Output the (X, Y) coordinate of the center of the cell containing the given text.  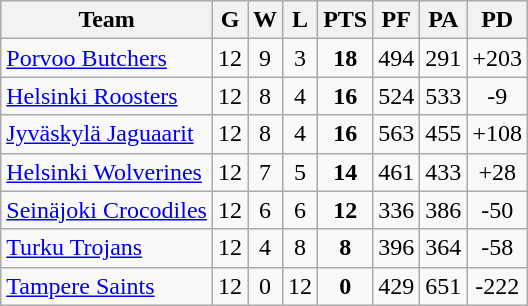
Tampere Saints (107, 286)
Jyväskylä Jaguaarit (107, 134)
Helsinki Roosters (107, 96)
-58 (498, 248)
Seinäjoki Crocodiles (107, 210)
651 (444, 286)
+108 (498, 134)
396 (396, 248)
Turku Trojans (107, 248)
461 (396, 172)
Porvoo Butchers (107, 58)
563 (396, 134)
336 (396, 210)
3 (300, 58)
PF (396, 20)
429 (396, 286)
9 (266, 58)
5 (300, 172)
+203 (498, 58)
PD (498, 20)
455 (444, 134)
G (230, 20)
Helsinki Wolverines (107, 172)
PA (444, 20)
Team (107, 20)
-222 (498, 286)
7 (266, 172)
14 (346, 172)
-9 (498, 96)
-50 (498, 210)
18 (346, 58)
524 (396, 96)
433 (444, 172)
PTS (346, 20)
L (300, 20)
291 (444, 58)
364 (444, 248)
386 (444, 210)
494 (396, 58)
533 (444, 96)
W (266, 20)
+28 (498, 172)
